Find where the given text appears and provide that cell's center as (x, y) coordinate. 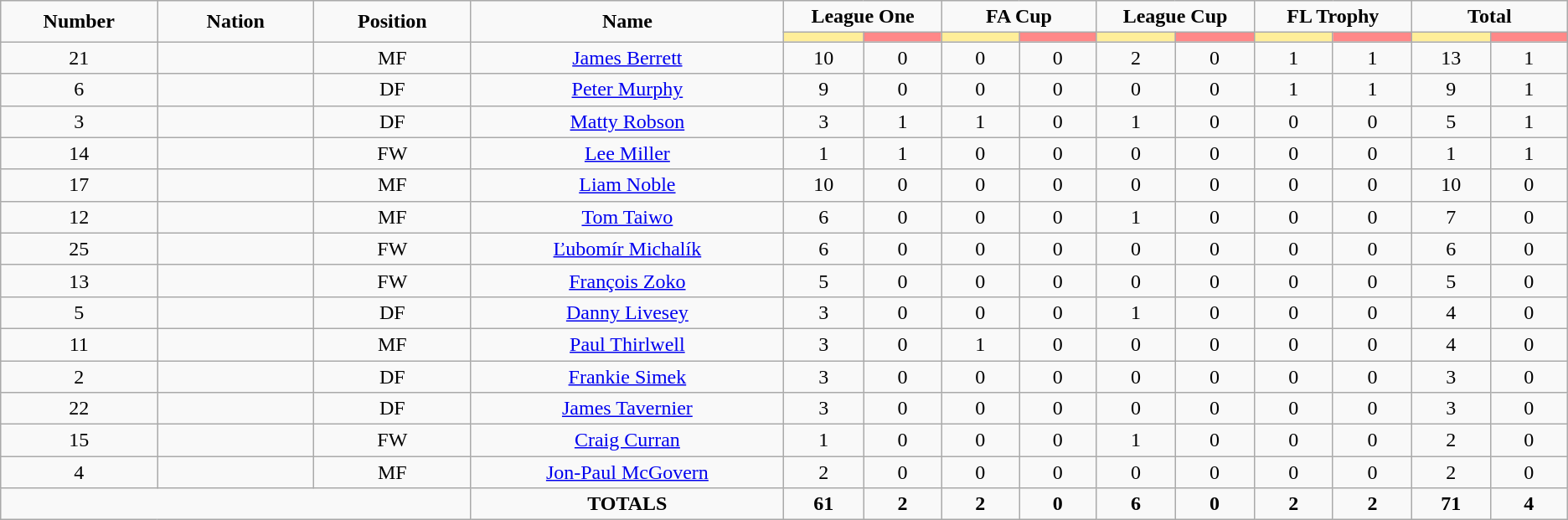
Peter Murphy (627, 90)
11 (79, 344)
League One (863, 17)
Total (1489, 17)
61 (824, 504)
Matty Robson (627, 121)
FL Trophy (1333, 17)
Tom Taiwo (627, 217)
FA Cup (1019, 17)
Jon-Paul McGovern (627, 472)
TOTALS (627, 504)
Ľubomír Michalík (627, 249)
15 (79, 440)
21 (79, 58)
Position (392, 22)
Name (627, 22)
James Tavernier (627, 409)
22 (79, 409)
12 (79, 217)
Paul Thirlwell (627, 344)
Lee Miller (627, 153)
James Berrett (627, 58)
Nation (236, 22)
71 (1451, 504)
14 (79, 153)
Liam Noble (627, 185)
Craig Curran (627, 440)
7 (1451, 217)
Danny Livesey (627, 312)
Frankie Simek (627, 376)
25 (79, 249)
Number (79, 22)
François Zoko (627, 281)
League Cup (1175, 17)
17 (79, 185)
